Capture the cell that displays the provided text and extract its [x, y] central coordinate. 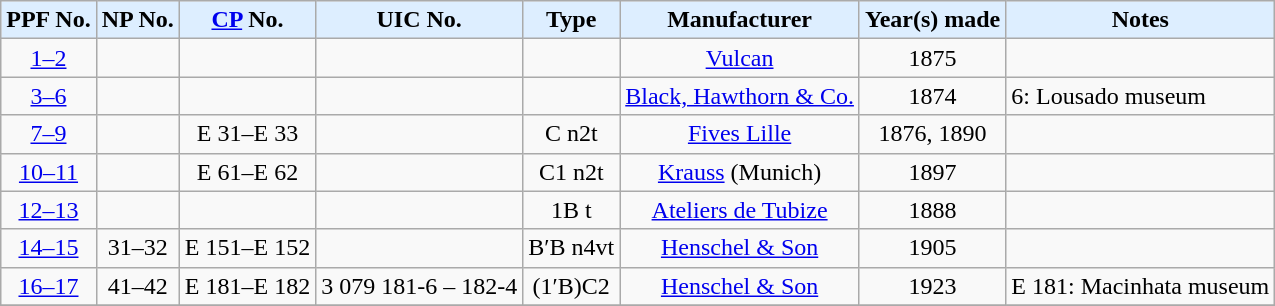
1905 [932, 248]
10–11 [48, 172]
E 181–E 182 [247, 286]
(1′B)C2 [572, 286]
Fives Lille [740, 134]
1888 [932, 210]
E 151–E 152 [247, 248]
E 61–E 62 [247, 172]
1874 [932, 96]
31–32 [138, 248]
1875 [932, 58]
E 181: Macinhata museum [1140, 286]
12–13 [48, 210]
1–2 [48, 58]
7–9 [48, 134]
Black, Hawthorn & Co. [740, 96]
Notes [1140, 20]
Type [572, 20]
1876, 1890 [932, 134]
1B t [572, 210]
3 079 181-6 – 182-4 [420, 286]
E 31–E 33 [247, 134]
C n2t [572, 134]
B′B n4vt [572, 248]
NP No. [138, 20]
14–15 [48, 248]
Year(s) made [932, 20]
Ateliers de Tubize [740, 210]
1923 [932, 286]
41–42 [138, 286]
1897 [932, 172]
6: Lousado museum [1140, 96]
16–17 [48, 286]
C1 n2t [572, 172]
CP No. [247, 20]
PPF No. [48, 20]
Vulcan [740, 58]
Krauss (Munich) [740, 172]
Manufacturer [740, 20]
UIC No. [420, 20]
3–6 [48, 96]
